Capture the cell that displays the provided text and extract its (x, y) central coordinate. 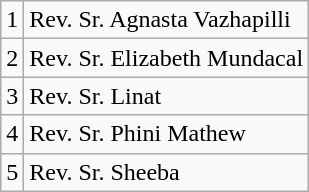
Rev. Sr. Phini Mathew (166, 134)
Rev. Sr. Elizabeth Mundacal (166, 58)
Rev. Sr. Sheeba (166, 172)
Rev. Sr. Agnasta Vazhapilli (166, 20)
2 (12, 58)
4 (12, 134)
1 (12, 20)
5 (12, 172)
3 (12, 96)
Rev. Sr. Linat (166, 96)
